Determine the (x, y) coordinate at the center of the cell enclosing the given text.  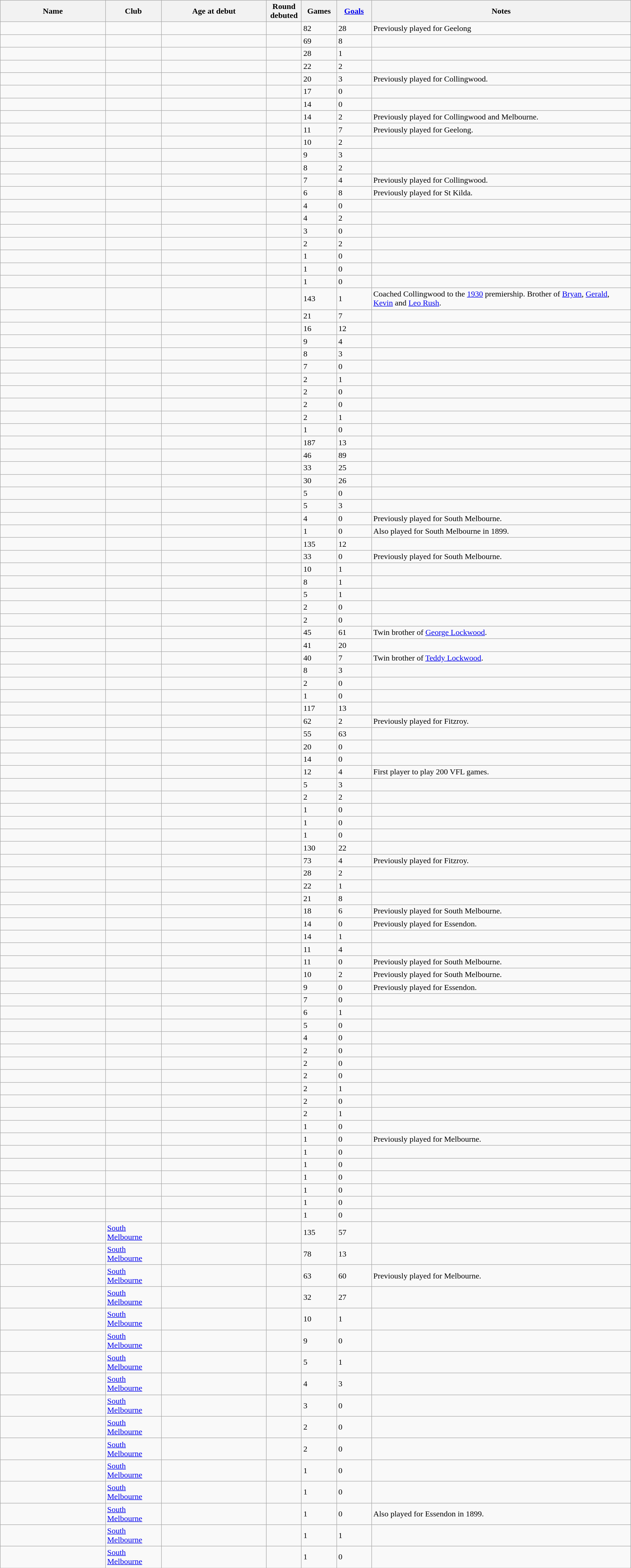
61 (354, 633)
Previously played for St Kilda. (501, 193)
82 (319, 28)
Round debuted (284, 11)
Goals (354, 11)
First player to play 200 VFL games. (501, 772)
32 (319, 1297)
69 (319, 41)
Name (53, 11)
60 (354, 1276)
78 (319, 1254)
130 (319, 848)
Coached Collingwood to the 1930 premiership. Brother of Bryan, Gerald, Kevin and Leo Rush. (501, 299)
Also played for South Melbourne in 1899. (501, 531)
Age at debut (214, 11)
25 (354, 468)
30 (319, 481)
Twin brother of Teddy Lockwood. (501, 658)
41 (319, 645)
45 (319, 633)
17 (319, 92)
89 (354, 455)
27 (354, 1297)
Club (133, 11)
143 (319, 299)
46 (319, 455)
18 (319, 911)
Notes (501, 11)
73 (319, 861)
62 (319, 721)
40 (319, 658)
117 (319, 708)
55 (319, 734)
Also played for Essendon in 1899. (501, 1513)
Previously played for Geelong. (501, 129)
Previously played for Geelong (501, 28)
Games (319, 11)
Previously played for Collingwood and Melbourne. (501, 117)
16 (319, 328)
57 (354, 1233)
26 (354, 481)
187 (319, 443)
Twin brother of George Lockwood. (501, 633)
